Scan for the cell matching the given text and deliver its [X, Y] coordinate at center. 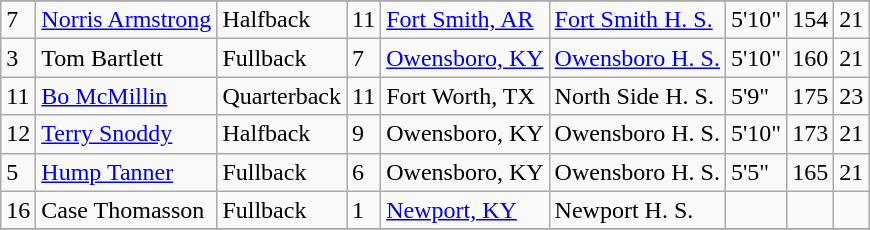
16 [18, 210]
Newport, KY [465, 210]
Fort Worth, TX [465, 96]
North Side H. S. [637, 96]
5'9" [756, 96]
6 [364, 172]
Quarterback [282, 96]
12 [18, 134]
Norris Armstrong [126, 20]
3 [18, 58]
173 [810, 134]
23 [852, 96]
Terry Snoddy [126, 134]
Hump Tanner [126, 172]
Fort Smith, AR [465, 20]
5 [18, 172]
9 [364, 134]
165 [810, 172]
5'5" [756, 172]
Case Thomasson [126, 210]
175 [810, 96]
Newport H. S. [637, 210]
Fort Smith H. S. [637, 20]
Bo McMillin [126, 96]
160 [810, 58]
1 [364, 210]
Tom Bartlett [126, 58]
154 [810, 20]
